Output the (X, Y) coordinate of the center of the cell containing the given text.  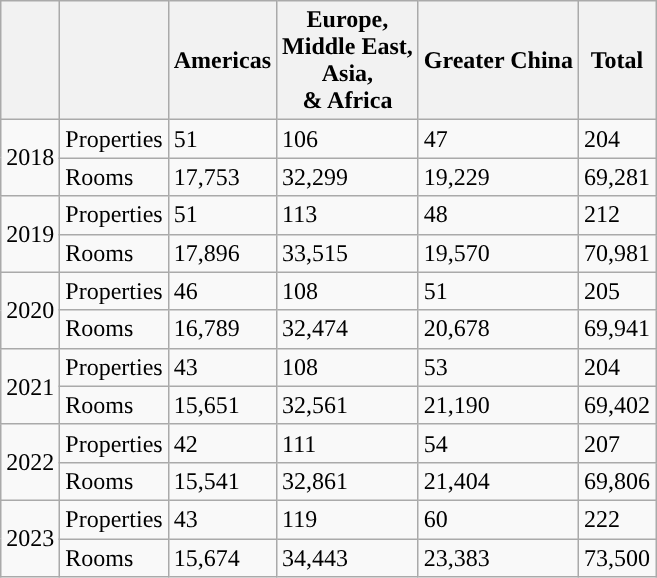
46 (222, 291)
32,474 (348, 329)
60 (498, 519)
21,190 (498, 405)
69,402 (616, 405)
32,861 (348, 481)
113 (348, 215)
2023 (30, 538)
212 (616, 215)
16,789 (222, 329)
42 (222, 443)
2022 (30, 462)
48 (498, 215)
Total (616, 60)
111 (348, 443)
34,443 (348, 557)
70,981 (616, 253)
32,299 (348, 177)
Greater China (498, 60)
47 (498, 139)
21,404 (498, 481)
19,229 (498, 177)
15,541 (222, 481)
73,500 (616, 557)
2020 (30, 310)
106 (348, 139)
Europe,Middle East,Asia,& Africa (348, 60)
33,515 (348, 253)
Americas (222, 60)
53 (498, 367)
207 (616, 443)
69,941 (616, 329)
205 (616, 291)
19,570 (498, 253)
69,281 (616, 177)
69,806 (616, 481)
17,753 (222, 177)
15,674 (222, 557)
32,561 (348, 405)
119 (348, 519)
20,678 (498, 329)
2018 (30, 158)
15,651 (222, 405)
2019 (30, 234)
222 (616, 519)
54 (498, 443)
23,383 (498, 557)
17,896 (222, 253)
2021 (30, 386)
